Output the (x, y) coordinate of the center of the cell containing the given text.  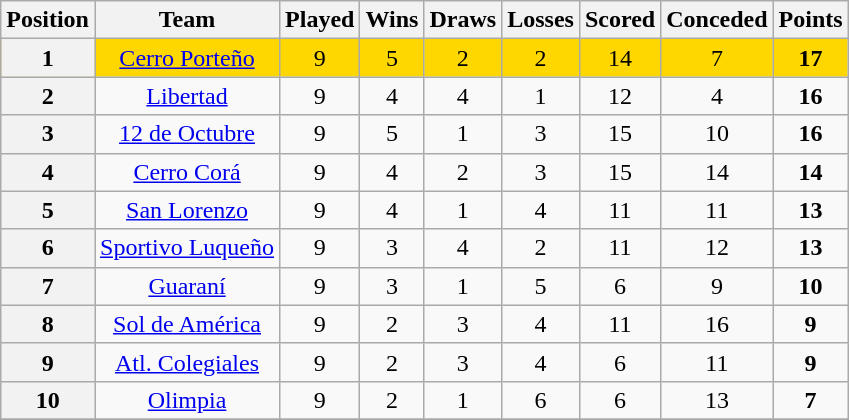
Scored (620, 20)
Cerro Porteño (186, 58)
Libertad (186, 96)
Wins (392, 20)
Cerro Corá (186, 172)
Losses (541, 20)
17 (810, 58)
8 (48, 324)
Conceded (717, 20)
Sportivo Luqueño (186, 248)
Guaraní (186, 286)
San Lorenzo (186, 210)
Played (320, 20)
Atl. Colegiales (186, 362)
12 de Octubre (186, 134)
Position (48, 20)
Points (810, 20)
Olimpia (186, 400)
Team (186, 20)
Sol de América (186, 324)
Draws (463, 20)
